Pinpoint the cell where the given text exists, returning its (X, Y) midpoint coordinate. 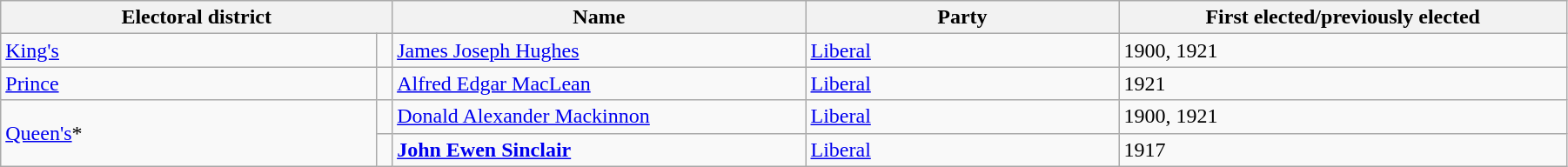
Party (962, 17)
Prince (189, 83)
John Ewen Sinclair (599, 150)
Alfred Edgar MacLean (599, 83)
First elected/previously elected (1344, 17)
Donald Alexander Mackinnon (599, 117)
Electoral district (197, 17)
Name (599, 17)
James Joseph Hughes (599, 50)
1921 (1344, 83)
King's (189, 50)
Queen's* (189, 133)
1917 (1344, 150)
